For the text-containing cell, return its midpoint in [x, y] coordinate format. 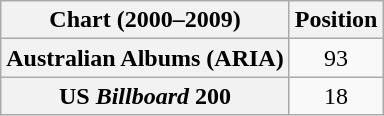
US Billboard 200 [145, 96]
Chart (2000–2009) [145, 20]
18 [336, 96]
Position [336, 20]
Australian Albums (ARIA) [145, 58]
93 [336, 58]
